Pinpoint the cell where the given text exists, returning its [x, y] midpoint coordinate. 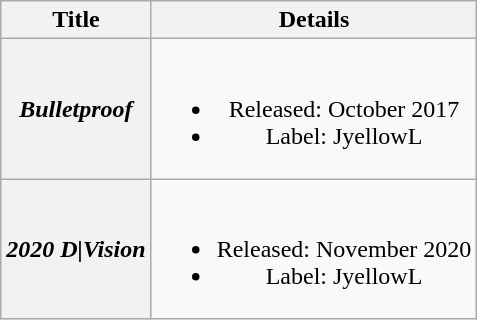
Bulletproof [76, 109]
Details [314, 20]
Released: November 2020Label: JyellowL [314, 249]
2020 D|Vision [76, 249]
Title [76, 20]
Released: October 2017Label: JyellowL [314, 109]
